From the cell containing the given text, extract its center point as [X, Y] coordinate. 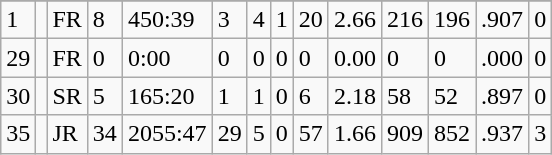
6 [310, 96]
0.00 [354, 58]
JR [67, 134]
165:20 [167, 96]
20 [310, 20]
.000 [502, 58]
2055:47 [167, 134]
852 [452, 134]
SR [67, 96]
58 [404, 96]
57 [310, 134]
30 [18, 96]
.937 [502, 134]
216 [404, 20]
8 [104, 20]
909 [404, 134]
34 [104, 134]
2.18 [354, 96]
35 [18, 134]
.897 [502, 96]
1.66 [354, 134]
0:00 [167, 58]
196 [452, 20]
2.66 [354, 20]
450:39 [167, 20]
.907 [502, 20]
4 [258, 20]
52 [452, 96]
